Output the [x, y] coordinate of the center of the cell containing the given text.  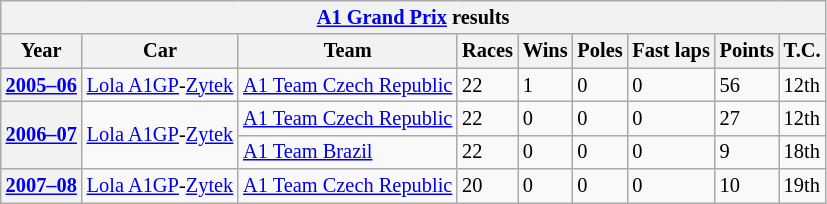
Car [160, 51]
19th [802, 186]
Year [42, 51]
1 [546, 85]
56 [747, 85]
2007–08 [42, 186]
T.C. [802, 51]
27 [747, 118]
20 [488, 186]
Poles [600, 51]
Team [348, 51]
Wins [546, 51]
18th [802, 152]
Points [747, 51]
9 [747, 152]
10 [747, 186]
A1 Team Brazil [348, 152]
2006–07 [42, 134]
2005–06 [42, 85]
Fast laps [670, 51]
Races [488, 51]
A1 Grand Prix results [414, 17]
